Output the [x, y] coordinate of the center of the cell containing the given text.  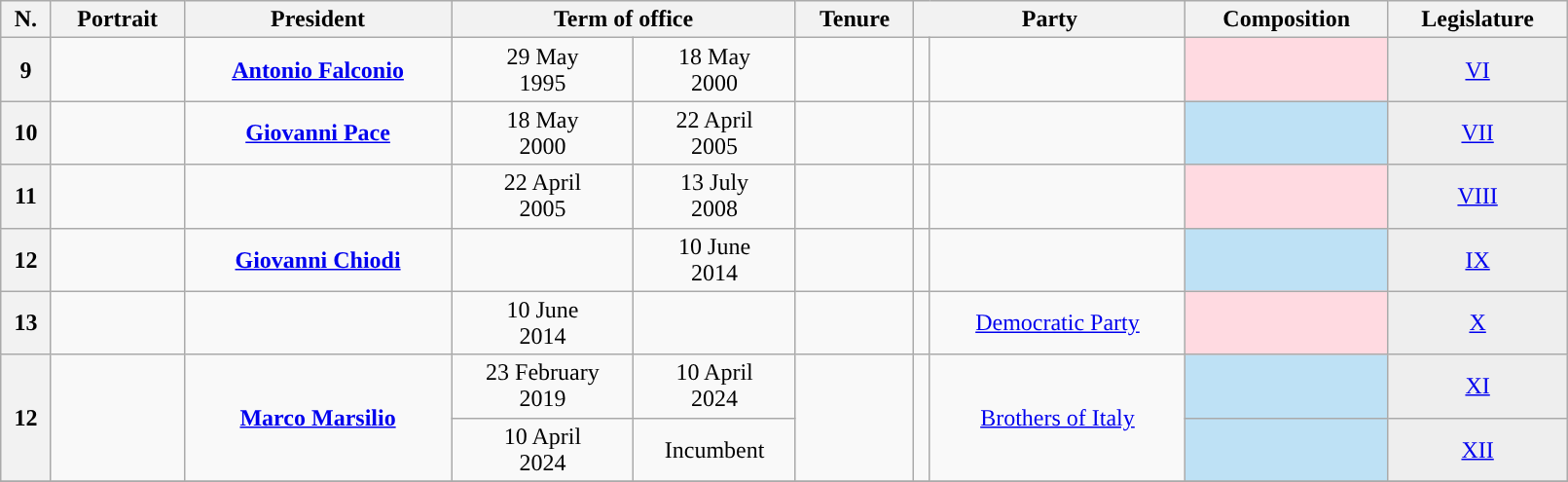
Brothers of Italy [1057, 418]
Tenure [855, 19]
10 [25, 132]
Giovanni Pace [317, 132]
VII [1477, 132]
13 July2008 [714, 197]
Portrait [117, 19]
XI [1477, 386]
Composition [1287, 19]
13 [25, 323]
Term of office [623, 19]
Democratic Party [1057, 323]
IX [1477, 259]
23 February2019 [543, 386]
XII [1477, 450]
Incumbent [714, 450]
Giovanni Chiodi [317, 259]
N. [25, 19]
Party [1049, 19]
President [317, 19]
Antonio Falconio [317, 70]
29 May1995 [543, 70]
VIII [1477, 197]
X [1477, 323]
11 [25, 197]
Marco Marsilio [317, 418]
Legislature [1477, 19]
VI [1477, 70]
9 [25, 70]
